Capture the cell that displays the provided text and extract its (X, Y) central coordinate. 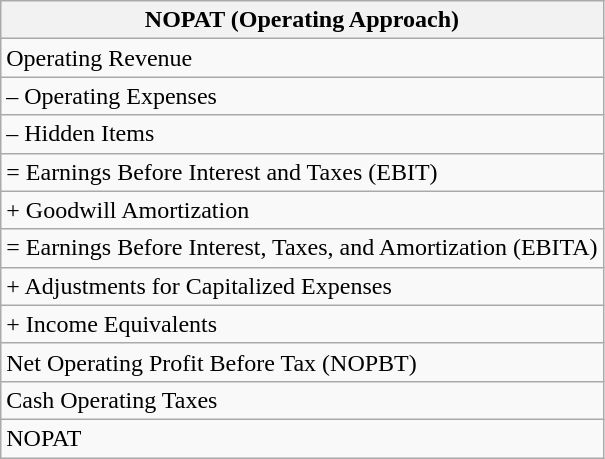
Operating Revenue (302, 58)
= Earnings Before Interest and Taxes (EBIT) (302, 172)
= Earnings Before Interest, Taxes, and Amortization (EBITA) (302, 248)
+ Income Equivalents (302, 324)
NOPAT (302, 438)
– Operating Expenses (302, 96)
Cash Operating Taxes (302, 400)
– Hidden Items (302, 134)
+ Adjustments for Capitalized Expenses (302, 286)
Net Operating Profit Before Tax (NOPBT) (302, 362)
NOPAT (Operating Approach) (302, 20)
+ Goodwill Amortization (302, 210)
